Locate the cell with the specified text and output its (x, y) center coordinate. 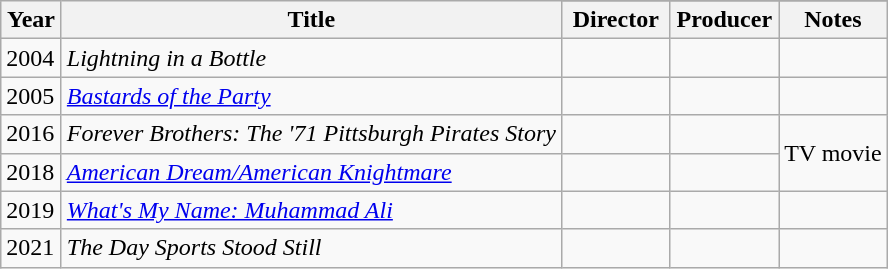
What's My Name: Muhammad Ali (311, 210)
Forever Brothers: The '71 Pittsburgh Pirates Story (311, 134)
2019 (32, 210)
Year (32, 20)
Title (311, 20)
2005 (32, 96)
Bastards of the Party (311, 96)
2004 (32, 58)
Director (616, 20)
Lightning in a Bottle (311, 58)
The Day Sports Stood Still (311, 248)
Producer (724, 20)
Notes (834, 20)
TV movie (834, 153)
2018 (32, 172)
American Dream/American Knightmare (311, 172)
2016 (32, 134)
2021 (32, 248)
